Detect which cell encompasses the target text, then output its [x, y] center coordinate. 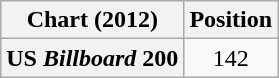
Chart (2012) [92, 20]
142 [231, 58]
Position [231, 20]
US Billboard 200 [92, 58]
